Provide the [x, y] coordinate of the cell's center where the given text is located.  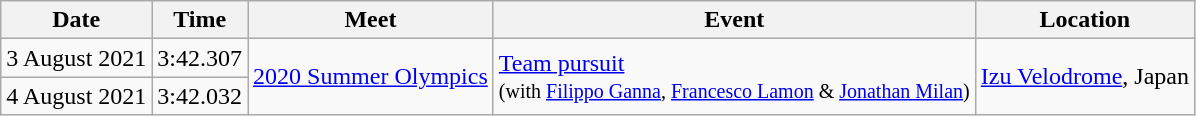
4 August 2021 [76, 96]
Team pursuit (with Filippo Ganna, Francesco Lamon & Jonathan Milan) [734, 77]
3 August 2021 [76, 58]
Location [1084, 20]
3:42.032 [200, 96]
Date [76, 20]
2020 Summer Olympics [371, 77]
Event [734, 20]
Time [200, 20]
Meet [371, 20]
Izu Velodrome, Japan [1084, 77]
3:42.307 [200, 58]
